Pinpoint the cell where the given text exists, returning its (x, y) midpoint coordinate. 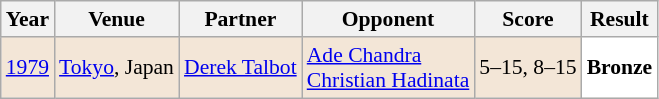
Year (28, 19)
Venue (116, 19)
Tokyo, Japan (116, 68)
Partner (240, 19)
Opponent (388, 19)
Result (620, 19)
5–15, 8–15 (528, 68)
Ade Chandra Christian Hadinata (388, 68)
Bronze (620, 68)
1979 (28, 68)
Score (528, 19)
Derek Talbot (240, 68)
